For the text-containing cell, return its midpoint in [X, Y] coordinate format. 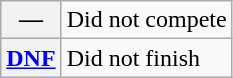
Did not compete [146, 20]
— [31, 20]
DNF [31, 58]
Did not finish [146, 58]
